Scan for the cell matching the given text and deliver its [X, Y] coordinate at center. 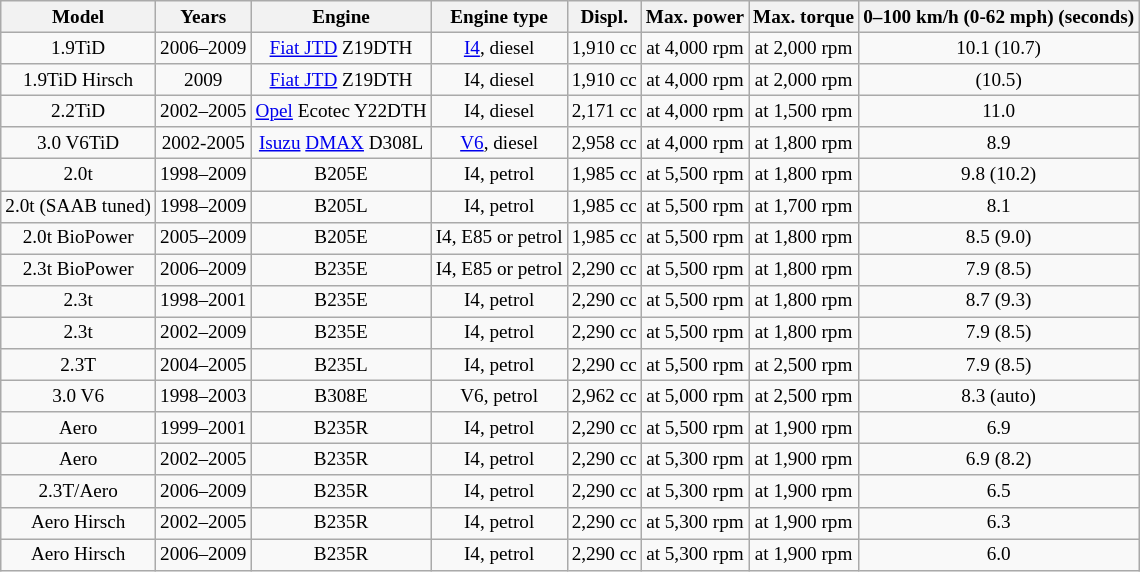
Engine type [499, 17]
Max. power [694, 17]
6.3 [999, 523]
2.3t BioPower [78, 270]
Years [203, 17]
3.0 V6TiD [78, 143]
1999–2001 [203, 428]
Opel Ecotec Y22DTH [341, 111]
2009 [203, 80]
2.0t [78, 175]
8.3 (auto) [999, 396]
6.9 (8.2) [999, 460]
6.0 [999, 554]
2.0t BioPower [78, 238]
at 5,000 rpm [694, 396]
8.1 [999, 206]
2.3T/Aero [78, 491]
2004–2005 [203, 365]
2,958 cc [604, 143]
8.7 (9.3) [999, 301]
1.9TiD Hirsch [78, 80]
1998–2003 [203, 396]
0–100 km/h (0-62 mph) (seconds) [999, 17]
2,962 cc [604, 396]
9.8 (10.2) [999, 175]
3.0 V6 [78, 396]
2002-2005 [203, 143]
Engine [341, 17]
V6, diesel [499, 143]
B235L [341, 365]
6.9 [999, 428]
Model [78, 17]
8.5 (9.0) [999, 238]
2.2TiD [78, 111]
2005–2009 [203, 238]
1.9TiD [78, 48]
10.1 (10.7) [999, 48]
2.0t (SAAB tuned) [78, 206]
2.3T [78, 365]
8.9 [999, 143]
B205L [341, 206]
6.5 [999, 491]
1998–2001 [203, 301]
at 1,700 rpm [804, 206]
B308E [341, 396]
11.0 [999, 111]
2,171 cc [604, 111]
V6, petrol [499, 396]
Displ. [604, 17]
Isuzu DMAX D308L [341, 143]
Max. torque [804, 17]
2002–2009 [203, 333]
(10.5) [999, 80]
at 1,500 rpm [804, 111]
